Detect which cell encompasses the target text, then output its [X, Y] center coordinate. 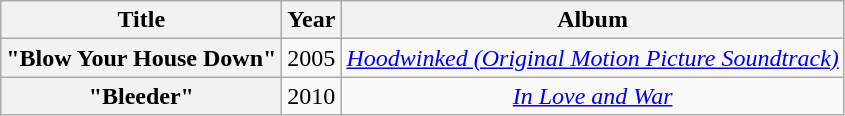
Album [592, 20]
Year [312, 20]
"Blow Your House Down" [142, 58]
2010 [312, 96]
Hoodwinked (Original Motion Picture Soundtrack) [592, 58]
Title [142, 20]
In Love and War [592, 96]
2005 [312, 58]
"Bleeder" [142, 96]
